For the text-containing cell, return its midpoint in (x, y) coordinate format. 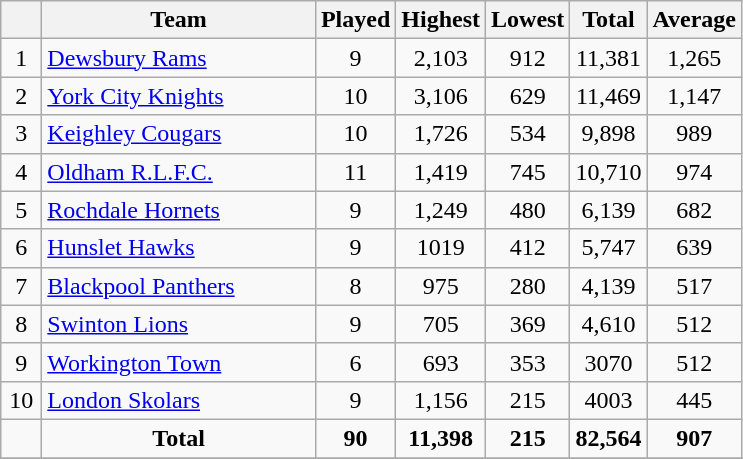
4003 (608, 400)
1019 (441, 248)
445 (694, 400)
7 (22, 286)
6,139 (608, 210)
975 (441, 286)
3070 (608, 362)
11,469 (608, 96)
Team (179, 20)
90 (355, 438)
4,139 (608, 286)
11,381 (608, 58)
4 (22, 172)
Oldham R.L.F.C. (179, 172)
639 (694, 248)
10,710 (608, 172)
11 (355, 172)
Swinton Lions (179, 324)
York City Knights (179, 96)
Highest (441, 20)
Hunslet Hawks (179, 248)
480 (528, 210)
517 (694, 286)
11,398 (441, 438)
2,103 (441, 58)
1,156 (441, 400)
353 (528, 362)
1,419 (441, 172)
82,564 (608, 438)
989 (694, 134)
9,898 (608, 134)
1 (22, 58)
Lowest (528, 20)
534 (528, 134)
745 (528, 172)
Workington Town (179, 362)
3,106 (441, 96)
4,610 (608, 324)
912 (528, 58)
London Skolars (179, 400)
1,147 (694, 96)
705 (441, 324)
369 (528, 324)
1,249 (441, 210)
280 (528, 286)
2 (22, 96)
1,726 (441, 134)
Blackpool Panthers (179, 286)
Average (694, 20)
974 (694, 172)
1,265 (694, 58)
412 (528, 248)
629 (528, 96)
Dewsbury Rams (179, 58)
Played (355, 20)
682 (694, 210)
Rochdale Hornets (179, 210)
693 (441, 362)
3 (22, 134)
5 (22, 210)
Keighley Cougars (179, 134)
5,747 (608, 248)
907 (694, 438)
